Identify which cell holds the provided text, then report its [x, y] central coordinate. 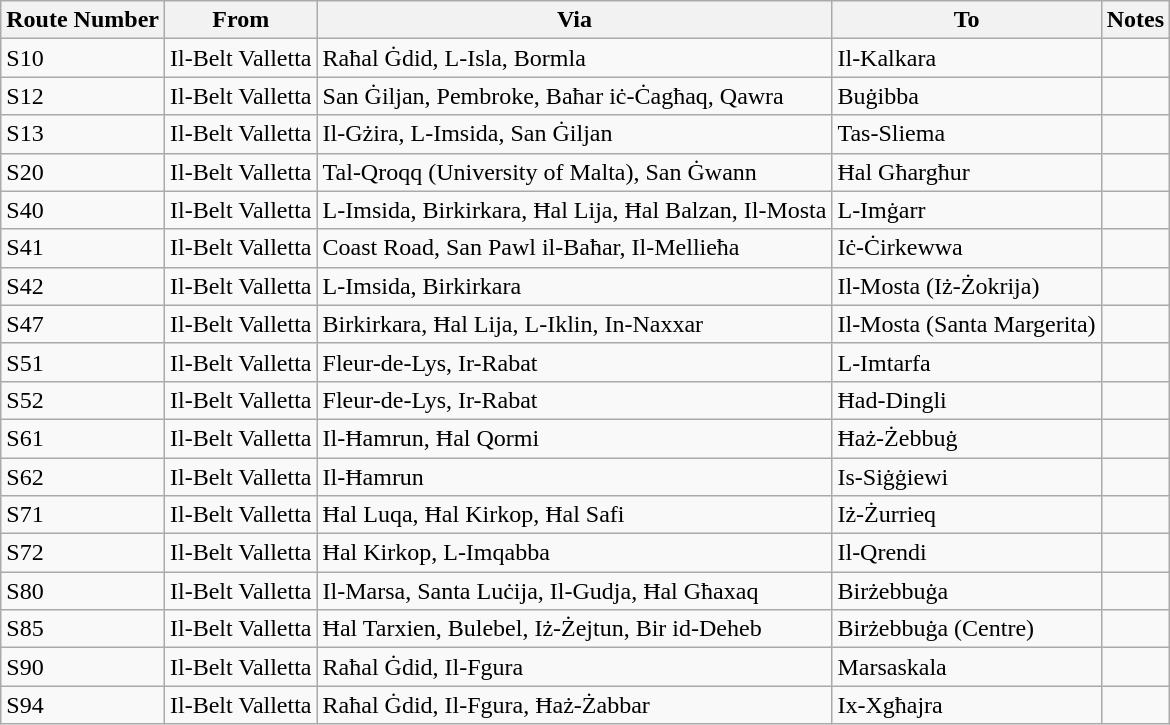
Il-Mosta (Santa Margerita) [966, 324]
Tal-Qroqq (University of Malta), San Ġwann [574, 172]
S61 [83, 438]
Buġibba [966, 96]
S94 [83, 705]
Via [574, 20]
Ix-Xgħajra [966, 705]
S42 [83, 286]
Coast Road, San Pawl il-Baħar, Il-Mellieħa [574, 248]
S80 [83, 591]
S40 [83, 210]
Raħal Ġdid, Il-Fgura [574, 667]
Ħaż-Żebbuġ [966, 438]
Ħad-Dingli [966, 400]
Birżebbuġa [966, 591]
Iċ-Ċirkewwa [966, 248]
Raħal Ġdid, L-Isla, Bormla [574, 58]
Birkirkara, Ħal Lija, L-Iklin, In-Naxxar [574, 324]
S13 [83, 134]
Ħal Kirkop, L-Imqabba [574, 553]
L-Imtarfa [966, 362]
S52 [83, 400]
Route Number [83, 20]
Is-Siġġiewi [966, 477]
S71 [83, 515]
Il-Kalkara [966, 58]
S85 [83, 629]
L-Imsida, Birkirkara, Ħal Lija, Ħal Balzan, Il-Mosta [574, 210]
San Ġiljan, Pembroke, Baħar iċ-Ċagħaq, Qawra [574, 96]
Iż-Żurrieq [966, 515]
Il-Gżira, L-Imsida, San Ġiljan [574, 134]
L-Imsida, Birkirkara [574, 286]
Il-Qrendi [966, 553]
L-Imġarr [966, 210]
To [966, 20]
S41 [83, 248]
From [240, 20]
Marsaskala [966, 667]
Tas-Sliema [966, 134]
Il-Marsa, Santa Luċija, Il-Gudja, Ħal Għaxaq [574, 591]
Birżebbuġa (Centre) [966, 629]
S20 [83, 172]
Il-Mosta (Iż-Żokrija) [966, 286]
Notes [1135, 20]
Ħal Għargħur [966, 172]
S62 [83, 477]
S10 [83, 58]
Raħal Ġdid, Il-Fgura, Ħaż-Żabbar [574, 705]
S51 [83, 362]
S90 [83, 667]
Ħal Luqa, Ħal Kirkop, Ħal Safi [574, 515]
S12 [83, 96]
Il-Ħamrun, Ħal Qormi [574, 438]
Ħal Tarxien, Bulebel, Iż-Żejtun, Bir id-Deheb [574, 629]
S47 [83, 324]
Il-Ħamrun [574, 477]
S72 [83, 553]
